Detect which cell encompasses the target text, then output its (X, Y) center coordinate. 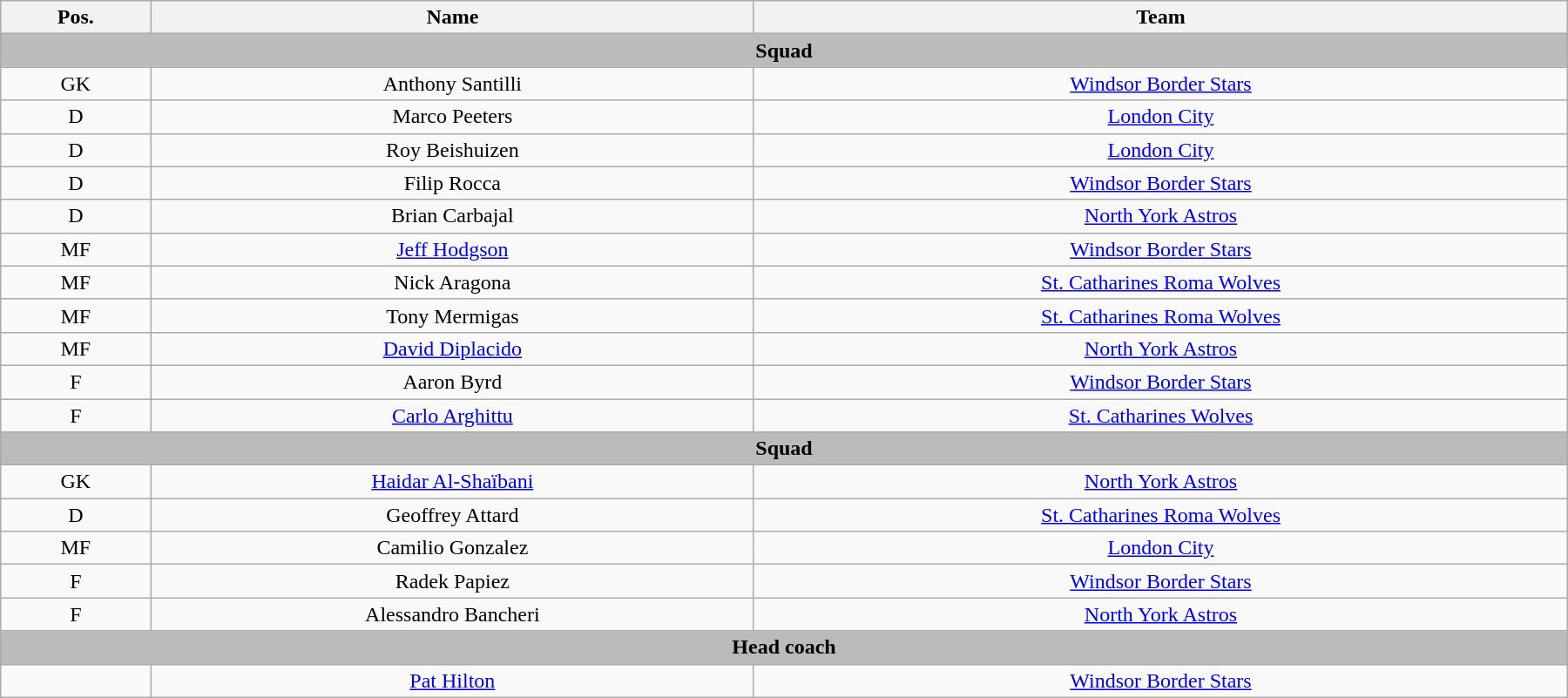
David Diplacido (453, 349)
Camilio Gonzalez (453, 548)
Anthony Santilli (453, 84)
Team (1160, 17)
St. Catharines Wolves (1160, 416)
Carlo Arghittu (453, 416)
Aaron Byrd (453, 382)
Pos. (75, 17)
Pat Hilton (453, 681)
Radek Papiez (453, 581)
Tony Mermigas (453, 315)
Marco Peeters (453, 117)
Head coach (784, 647)
Haidar Al-Shaïbani (453, 482)
Jeff Hodgson (453, 249)
Roy Beishuizen (453, 150)
Filip Rocca (453, 183)
Brian Carbajal (453, 216)
Nick Aragona (453, 282)
Geoffrey Attard (453, 515)
Alessandro Bancheri (453, 614)
Name (453, 17)
